Pinpoint the cell where the given text exists, returning its (x, y) midpoint coordinate. 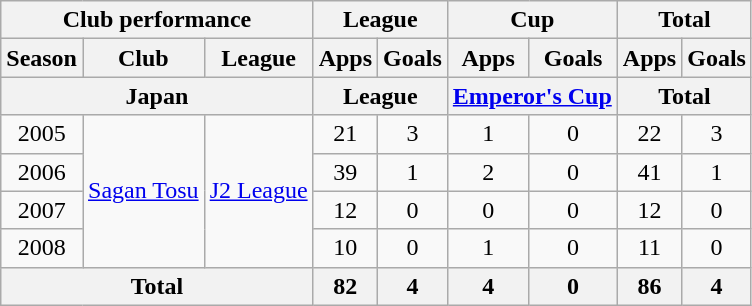
82 (345, 286)
Sagan Tosu (143, 191)
Season (42, 58)
22 (649, 134)
2006 (42, 172)
Club performance (157, 20)
86 (649, 286)
Club (143, 58)
10 (345, 248)
2 (488, 172)
39 (345, 172)
41 (649, 172)
2005 (42, 134)
11 (649, 248)
J2 League (258, 191)
2008 (42, 248)
Emperor's Cup (532, 96)
21 (345, 134)
2007 (42, 210)
Japan (157, 96)
Cup (532, 20)
